Identify which cell holds the provided text, then report its [X, Y] central coordinate. 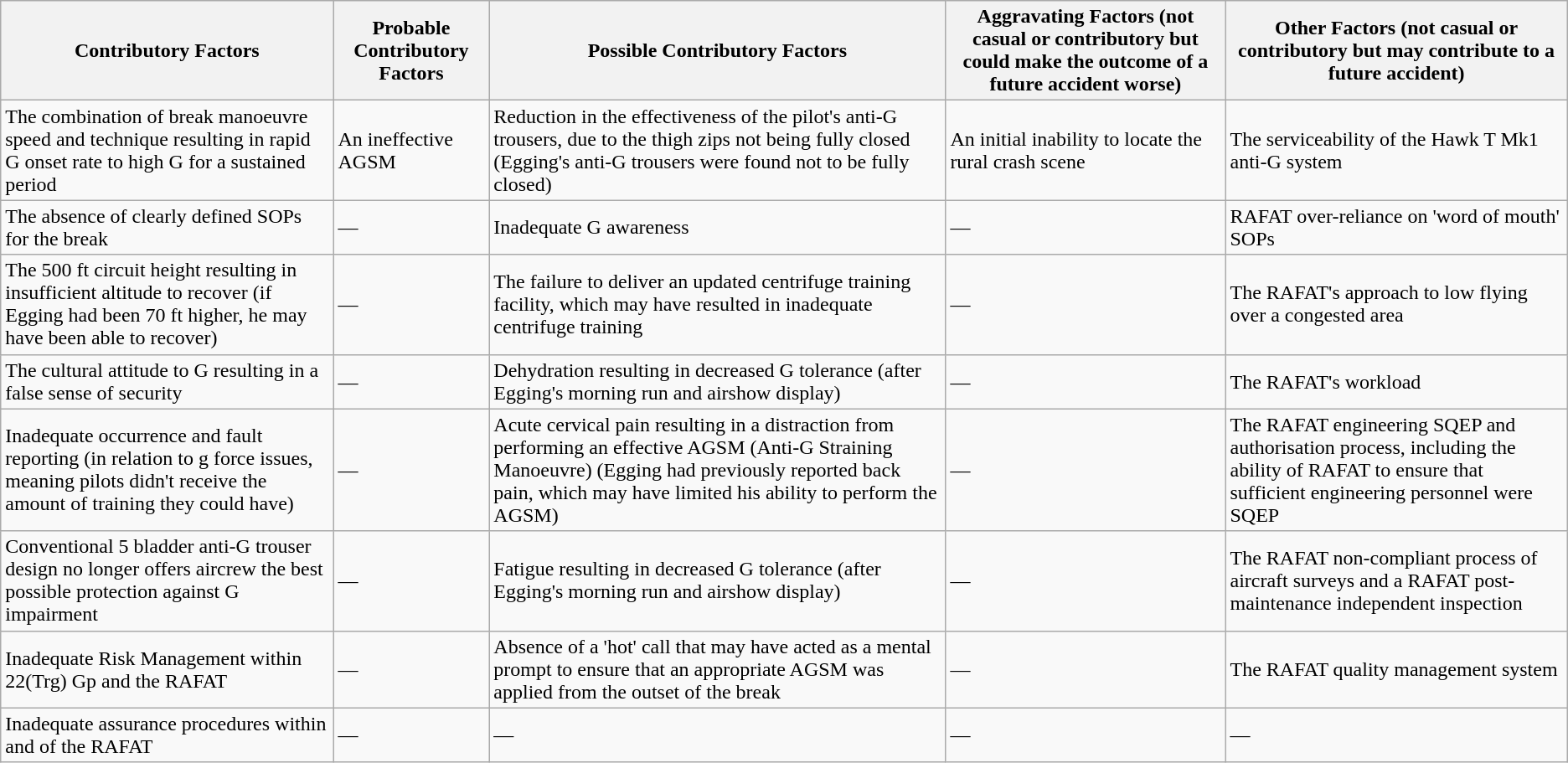
The RAFAT's approach to low flying over a congested area [1396, 305]
The absence of clearly defined SOPs for the break [168, 228]
Contributory Factors [168, 50]
Conventional 5 bladder anti-G trouser design no longer offers aircrew the best possible protection against G impairment [168, 581]
RAFAT over-reliance on 'word of mouth' SOPs [1396, 228]
The serviceability of the Hawk T Mk1 anti-G system [1396, 151]
Aggravating Factors (not casual or contributory but could make the outcome of a future accident worse) [1086, 50]
Inadequate G awareness [717, 228]
Inadequate assurance procedures within and of the RAFAT [168, 735]
The RAFAT engineering SQEP and authorisation process, including the ability of RAFAT to ensure that sufficient engineering personnel were SQEP [1396, 470]
Inadequate occurrence and fault reporting (in relation to g force issues, meaning pilots didn't receive the amount of training they could have) [168, 470]
Fatigue resulting in decreased G tolerance (after Egging's morning run and airshow display) [717, 581]
Probable Contributory Factors [411, 50]
The RAFAT's workload [1396, 382]
The combination of break manoeuvre speed and technique resulting in rapid G onset rate to high G for a sustained period [168, 151]
Dehydration resulting in decreased G tolerance (after Egging's morning run and airshow display) [717, 382]
The RAFAT quality management system [1396, 669]
The 500 ft circuit height resulting in insufficient altitude to recover (if Egging had been 70 ft higher, he may have been able to recover) [168, 305]
The cultural attitude to G resulting in a false sense of security [168, 382]
Absence of a 'hot' call that may have acted as a mental prompt to ensure that an appropriate AGSM was applied from the outset of the break [717, 669]
An ineffective AGSM [411, 151]
Other Factors (not casual or contributory but may contribute to a future accident) [1396, 50]
The failure to deliver an updated centrifuge training facility, which may have resulted in inadequate centrifuge training [717, 305]
An initial inability to locate the rural crash scene [1086, 151]
The RAFAT non-compliant process of aircraft surveys and a RAFAT post-maintenance independent inspection [1396, 581]
Possible Contributory Factors [717, 50]
Inadequate Risk Management within 22(Trg) Gp and the RAFAT [168, 669]
